Determine the [x, y] coordinate at the center of the cell enclosing the given text.  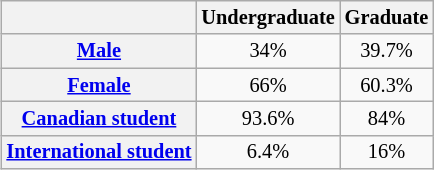
66% [268, 85]
34% [268, 51]
Female [100, 85]
16% [386, 152]
60.3% [386, 85]
Male [100, 51]
Canadian student [100, 119]
6.4% [268, 152]
International student [100, 152]
Graduate [386, 18]
Undergraduate [268, 18]
93.6% [268, 119]
39.7% [386, 51]
84% [386, 119]
